Locate the cell with the specified text and output its [x, y] center coordinate. 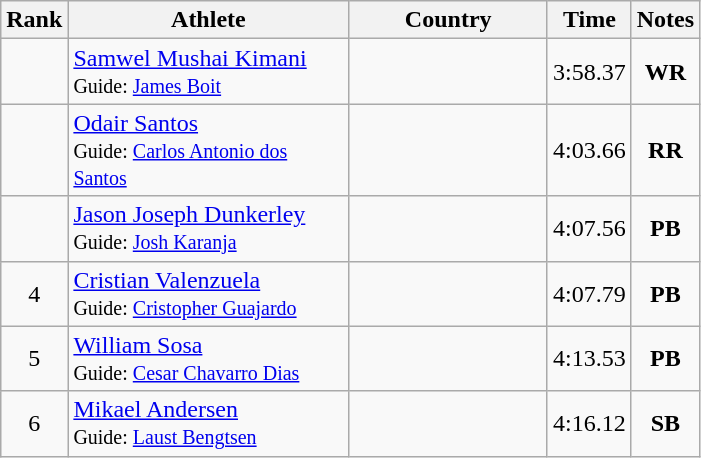
SB [665, 424]
6 [34, 424]
4:03.66 [589, 150]
Samwel Mushai KimaniGuide: James Boit [208, 72]
RR [665, 150]
4:13.53 [589, 358]
Country [448, 20]
4:07.79 [589, 294]
William SosaGuide: Cesar Chavarro Dias [208, 358]
Notes [665, 20]
5 [34, 358]
Time [589, 20]
Athlete [208, 20]
4:16.12 [589, 424]
WR [665, 72]
3:58.37 [589, 72]
Odair SantosGuide: Carlos Antonio dos Santos [208, 150]
Mikael AndersenGuide: Laust Bengtsen [208, 424]
Cristian ValenzuelaGuide: Cristopher Guajardo [208, 294]
Rank [34, 20]
Jason Joseph DunkerleyGuide: Josh Karanja [208, 228]
4 [34, 294]
4:07.56 [589, 228]
